Identify which cell holds the provided text, then report its (X, Y) central coordinate. 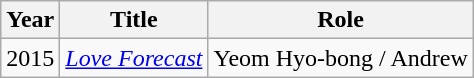
Love Forecast (134, 58)
Title (134, 20)
Year (30, 20)
Role (340, 20)
Yeom Hyo-bong / Andrew (340, 58)
2015 (30, 58)
